For the text-containing cell, return its midpoint in (x, y) coordinate format. 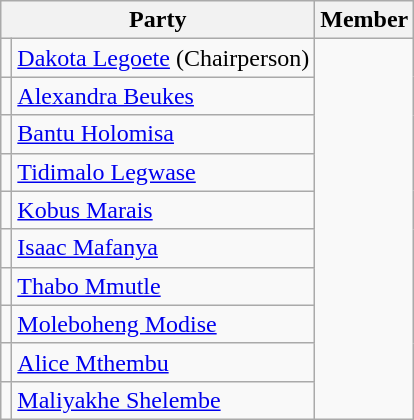
Moleboheng Modise (164, 324)
Bantu Holomisa (164, 134)
Isaac Mafanya (164, 248)
Thabo Mmutle (164, 286)
Maliyakhe Shelembe (164, 400)
Alice Mthembu (164, 362)
Party (158, 20)
Alexandra Beukes (164, 96)
Member (364, 20)
Kobus Marais (164, 210)
Tidimalo Legwase (164, 172)
Dakota Legoete (Chairperson) (164, 58)
